For the text-containing cell, return its midpoint in [x, y] coordinate format. 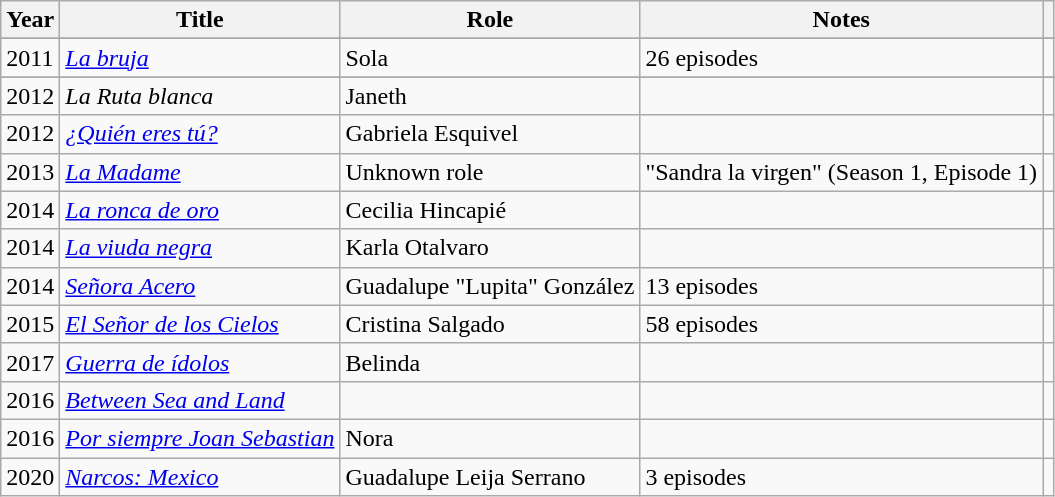
Nora [490, 438]
Narcos: Mexico [200, 477]
Cristina Salgado [490, 324]
Belinda [490, 362]
Señora Acero [200, 286]
Por siempre Joan Sebastian [200, 438]
La ronca de oro [200, 210]
Notes [842, 20]
La Ruta blanca [200, 96]
2020 [30, 477]
Unknown role [490, 172]
13 episodes [842, 286]
Year [30, 20]
Guadalupe "Lupita" González [490, 286]
2013 [30, 172]
¿Quién eres tú? [200, 134]
2011 [30, 58]
26 episodes [842, 58]
La Madame [200, 172]
Karla Otalvaro [490, 248]
Guadalupe Leija Serrano [490, 477]
"Sandra la virgen" (Season 1, Episode 1) [842, 172]
La bruja [200, 58]
Between Sea and Land [200, 400]
Sola [490, 58]
El Señor de los Cielos [200, 324]
Guerra de ídolos [200, 362]
2015 [30, 324]
La viuda negra [200, 248]
Gabriela Esquivel [490, 134]
Janeth [490, 96]
2017 [30, 362]
Role [490, 20]
3 episodes [842, 477]
Cecilia Hincapié [490, 210]
Title [200, 20]
58 episodes [842, 324]
